Find where the given text appears and provide that cell's center as [x, y] coordinate. 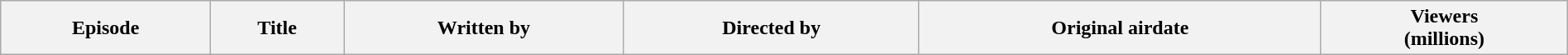
Original airdate [1120, 28]
Written by [485, 28]
Episode [106, 28]
Title [278, 28]
Viewers(millions) [1444, 28]
Directed by [771, 28]
